Identify which cell holds the provided text, then report its (X, Y) central coordinate. 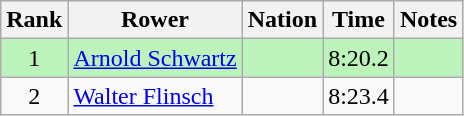
8:20.2 (359, 58)
Rank (34, 20)
8:23.4 (359, 96)
2 (34, 96)
Nation (282, 20)
Notes (428, 20)
Rower (155, 20)
Time (359, 20)
Walter Flinsch (155, 96)
1 (34, 58)
Arnold Schwartz (155, 58)
